Find where the given text appears and provide that cell's center as (x, y) coordinate. 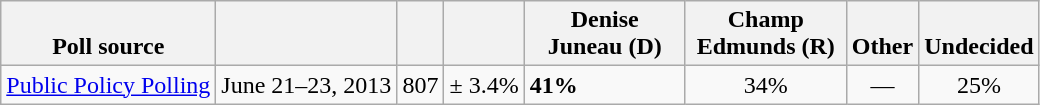
— (882, 85)
± 3.4% (484, 85)
Public Policy Polling (108, 85)
Other (882, 34)
Undecided (979, 34)
25% (979, 85)
Poll source (108, 34)
DeniseJuneau (D) (604, 34)
June 21–23, 2013 (306, 85)
807 (420, 85)
ChampEdmunds (R) (766, 34)
34% (766, 85)
41% (604, 85)
